Find where the given text appears and provide that cell's center as (X, Y) coordinate. 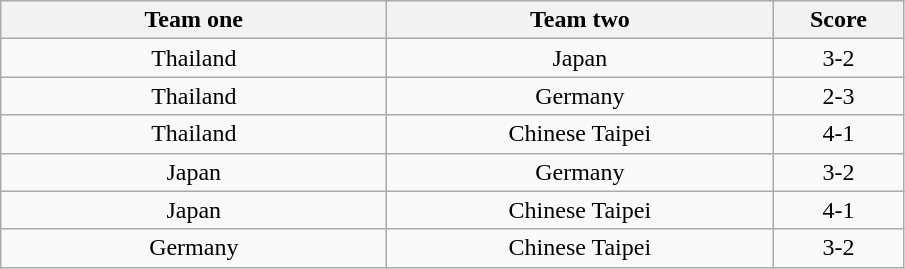
Team two (580, 20)
Team one (194, 20)
Score (838, 20)
2-3 (838, 96)
